Scan for the cell matching the given text and deliver its (x, y) coordinate at center. 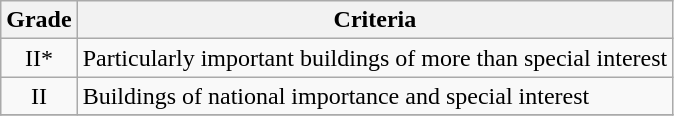
Grade (39, 20)
Criteria (375, 20)
II (39, 96)
Buildings of national importance and special interest (375, 96)
Particularly important buildings of more than special interest (375, 58)
II* (39, 58)
